Identify which cell holds the provided text, then report its [x, y] central coordinate. 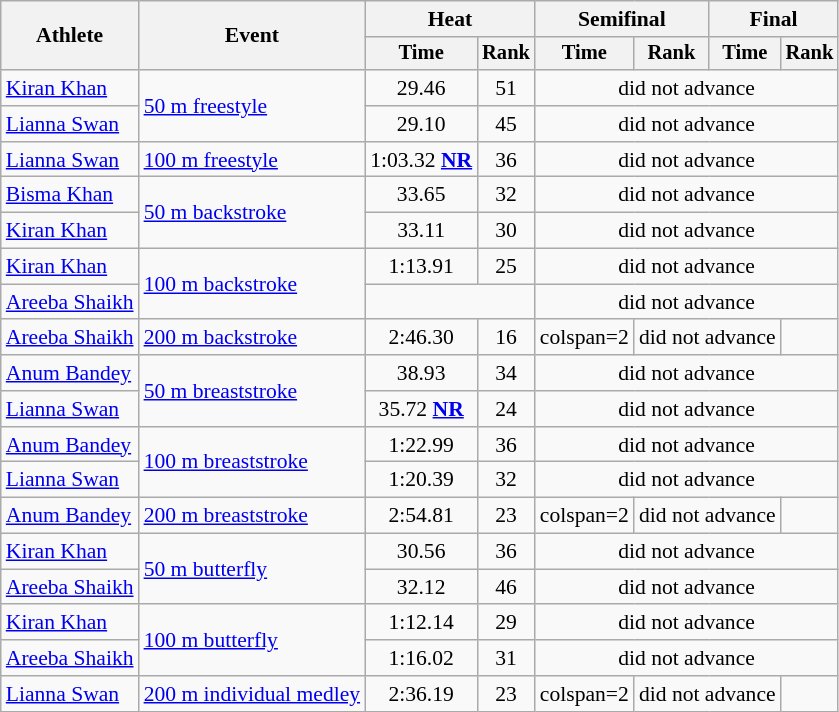
29.10 [421, 124]
25 [506, 267]
50 m freestyle [252, 106]
200 m backstroke [252, 338]
Event [252, 36]
1:22.99 [421, 445]
38.93 [421, 373]
1:13.91 [421, 267]
35.72 NR [421, 409]
2:54.81 [421, 516]
2:36.19 [421, 694]
Semifinal [622, 19]
29.46 [421, 88]
1:03.32 NR [421, 160]
33.65 [421, 195]
Heat [450, 19]
33.11 [421, 231]
24 [506, 409]
31 [506, 658]
45 [506, 124]
51 [506, 88]
200 m breaststroke [252, 516]
100 m butterfly [252, 640]
Bisma Khan [70, 195]
50 m backstroke [252, 212]
30 [506, 231]
1:16.02 [421, 658]
46 [506, 587]
32.12 [421, 587]
1:20.39 [421, 480]
100 m breaststroke [252, 462]
29 [506, 623]
200 m individual medley [252, 694]
100 m backstroke [252, 284]
100 m freestyle [252, 160]
34 [506, 373]
Athlete [70, 36]
1:12.14 [421, 623]
16 [506, 338]
Final [774, 19]
30.56 [421, 552]
2:46.30 [421, 338]
50 m butterfly [252, 570]
50 m breaststroke [252, 390]
